Extract the [x, y] coordinate from the center of the cell holding the provided text.  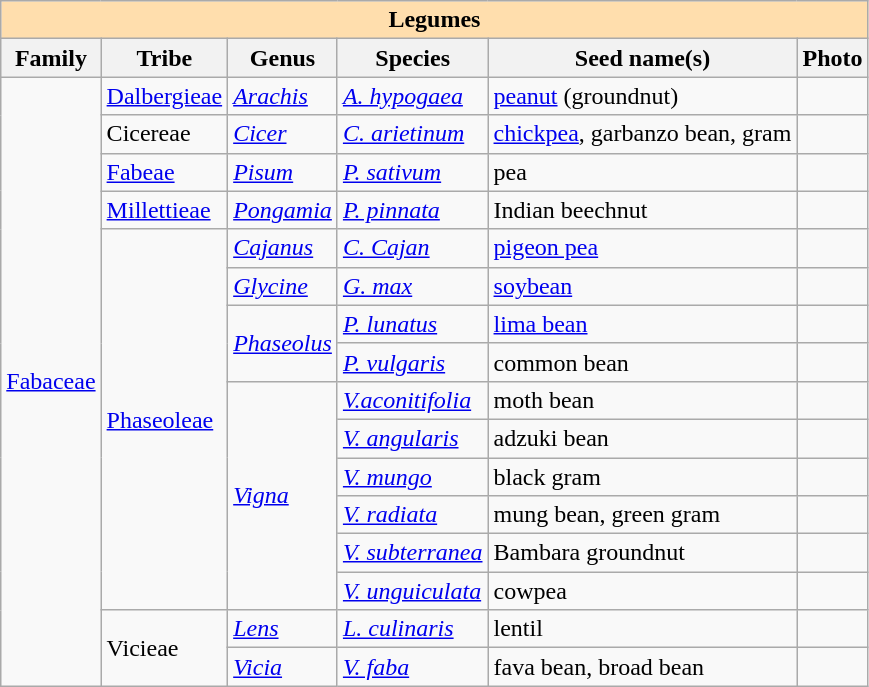
moth bean [642, 400]
Vicieae [164, 648]
fava bean, broad bean [642, 667]
V. subterranea [412, 553]
C. Cajan [412, 248]
lima bean [642, 324]
black gram [642, 477]
Dalbergieae [164, 96]
Genus [283, 58]
V. faba [412, 667]
Species [412, 58]
peanut (groundnut) [642, 96]
Lens [283, 629]
Seed name(s) [642, 58]
Tribe [164, 58]
chickpea, garbanzo bean, gram [642, 134]
adzuki bean [642, 438]
lentil [642, 629]
Cicer [283, 134]
V. unguiculata [412, 591]
V. angularis [412, 438]
Vigna [283, 495]
Bambara groundnut [642, 553]
common bean [642, 362]
Pisum [283, 172]
soybean [642, 286]
Phaseolus [283, 343]
mung bean, green gram [642, 515]
Vicia [283, 667]
Fabaceae [51, 382]
A. hypogaea [412, 96]
pigeon pea [642, 248]
Photo [832, 58]
Family [51, 58]
Fabeae [164, 172]
P. pinnata [412, 210]
Glycine [283, 286]
V. mungo [412, 477]
V.aconitifolia [412, 400]
C. arietinum [412, 134]
Pongamia [283, 210]
Arachis [283, 96]
Millettieae [164, 210]
Phaseoleae [164, 420]
P. lunatus [412, 324]
P. sativum [412, 172]
P. vulgaris [412, 362]
V. radiata [412, 515]
Cajanus [283, 248]
Legumes [434, 20]
L. culinaris [412, 629]
Indian beechnut [642, 210]
G. max [412, 286]
pea [642, 172]
Cicereae [164, 134]
cowpea [642, 591]
